Capture the cell that displays the provided text and extract its (x, y) central coordinate. 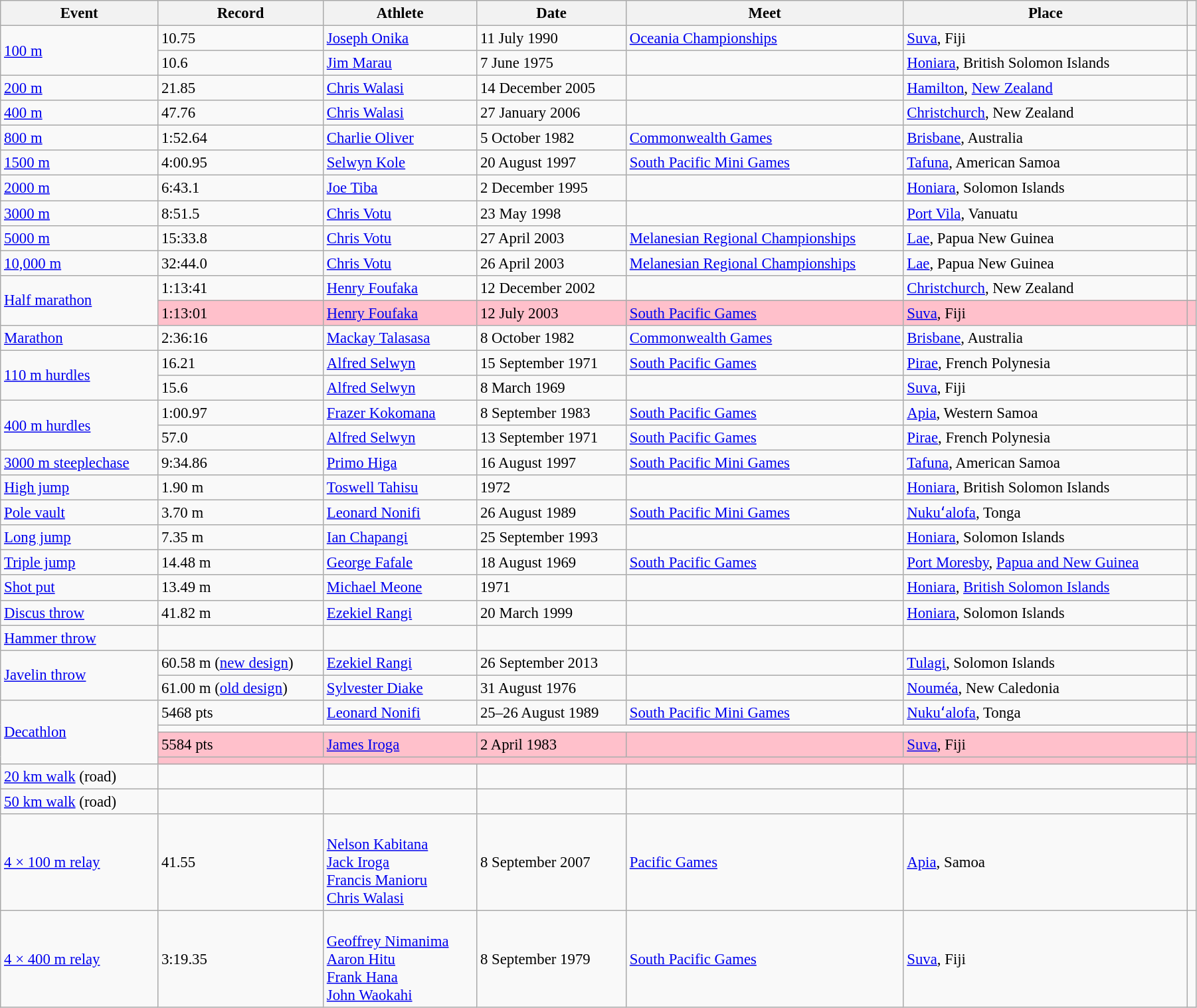
Shot put (80, 588)
8 October 1982 (551, 338)
James Iroga (400, 745)
Hammer throw (80, 638)
Port Moresby, Papua and New Guinea (1046, 563)
Date (551, 13)
Triple jump (80, 563)
Decathlon (80, 732)
4:00.95 (240, 163)
9:34.86 (240, 463)
57.0 (240, 438)
Record (240, 13)
26 April 2003 (551, 263)
5584 pts (240, 745)
400 m (80, 113)
Ian Chapangi (400, 538)
6:43.1 (240, 188)
2:36:16 (240, 338)
Place (1046, 13)
21.85 (240, 88)
1:52.64 (240, 138)
23 May 1998 (551, 213)
Pacific Games (764, 862)
3:19.35 (240, 959)
Charlie Oliver (400, 138)
Discus throw (80, 613)
15:33.8 (240, 238)
Sylvester Diake (400, 688)
27 January 2006 (551, 113)
Mackay Talasasa (400, 338)
1500 m (80, 163)
7.35 m (240, 538)
4 × 100 m relay (80, 862)
Port Vila, Vanuatu (1046, 213)
5 October 1982 (551, 138)
Selwyn Kole (400, 163)
12 July 2003 (551, 313)
Pole vault (80, 513)
Joe Tiba (400, 188)
60.58 m (new design) (240, 662)
Meet (764, 13)
3000 m (80, 213)
1972 (551, 488)
Nouméa, New Caledonia (1046, 688)
8:51.5 (240, 213)
1971 (551, 588)
Michael Meone (400, 588)
5000 m (80, 238)
Marathon (80, 338)
20 August 1997 (551, 163)
Hamilton, New Zealand (1046, 88)
26 September 2013 (551, 662)
41.82 m (240, 613)
200 m (80, 88)
High jump (80, 488)
7 June 1975 (551, 63)
3000 m steeplechase (80, 463)
12 December 2002 (551, 288)
8 March 1969 (551, 388)
Half marathon (80, 300)
10.6 (240, 63)
13 September 1971 (551, 438)
50 km walk (road) (80, 802)
13.49 m (240, 588)
16.21 (240, 363)
61.00 m (old design) (240, 688)
1.90 m (240, 488)
Athlete (400, 13)
20 March 1999 (551, 613)
2 December 1995 (551, 188)
3.70 m (240, 513)
Joseph Onika (400, 39)
George Fafale (400, 563)
110 m hurdles (80, 375)
Nelson KabitanaJack IrogaFrancis ManioruChris Walasi (400, 862)
20 km walk (road) (80, 777)
10,000 m (80, 263)
Long jump (80, 538)
Primo Higa (400, 463)
15.6 (240, 388)
Geoffrey NimanimaAaron HituFrank HanaJohn Waokahi (400, 959)
Toswell Tahisu (400, 488)
2000 m (80, 188)
100 m (80, 50)
Frazer Kokomana (400, 413)
Tulagi, Solomon Islands (1046, 662)
31 August 1976 (551, 688)
10.75 (240, 39)
18 August 1969 (551, 563)
27 April 2003 (551, 238)
Event (80, 13)
14.48 m (240, 563)
8 September 1979 (551, 959)
Apia, Western Samoa (1046, 413)
14 December 2005 (551, 88)
Javelin throw (80, 675)
41.55 (240, 862)
1:00.97 (240, 413)
2 April 1983 (551, 745)
16 August 1997 (551, 463)
Oceania Championships (764, 39)
Apia, Samoa (1046, 862)
1:13:41 (240, 288)
15 September 1971 (551, 363)
400 m hurdles (80, 425)
8 September 1983 (551, 413)
26 August 1989 (551, 513)
Jim Marau (400, 63)
5468 pts (240, 713)
11 July 1990 (551, 39)
47.76 (240, 113)
32:44.0 (240, 263)
25–26 August 1989 (551, 713)
800 m (80, 138)
25 September 1993 (551, 538)
1:13:01 (240, 313)
8 September 2007 (551, 862)
4 × 400 m relay (80, 959)
